Scan for the cell matching the given text and deliver its [X, Y] coordinate at center. 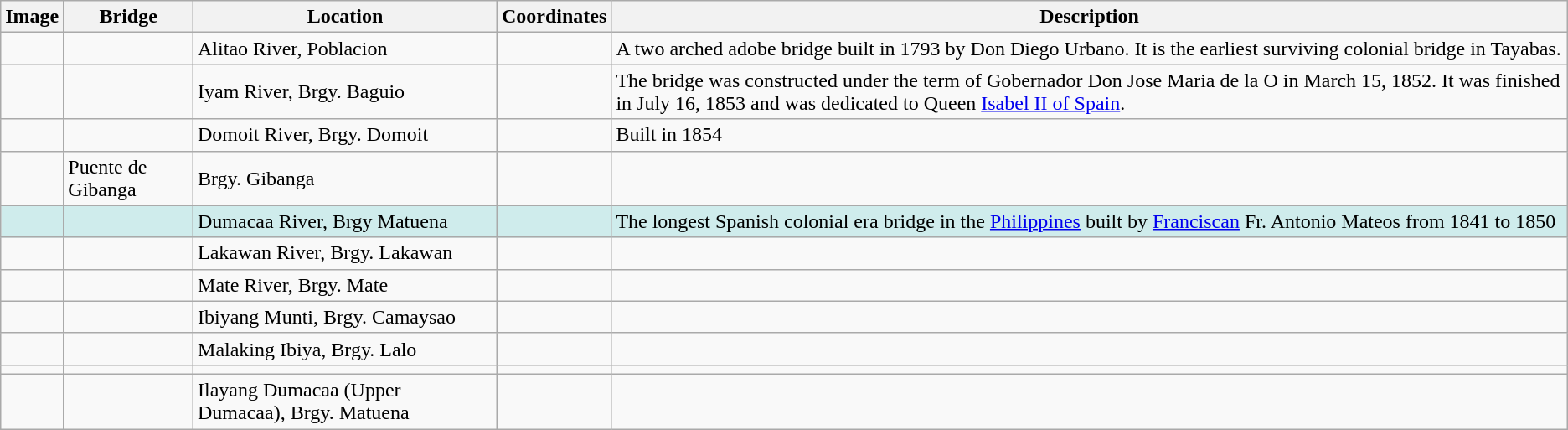
Malaking Ibiya, Brgy. Lalo [345, 349]
Domoit River, Brgy. Domoit [345, 135]
Ilayang Dumacaa (Upper Dumacaa), Brgy. Matuena [345, 401]
Lakawan River, Brgy. Lakawan [345, 253]
Ibiyang Munti, Brgy. Camaysao [345, 317]
Description [1089, 17]
Puente de Gibanga [129, 178]
Dumacaa River, Brgy Matuena [345, 221]
Alitao River, Poblacion [345, 49]
Mate River, Brgy. Mate [345, 285]
A two arched adobe bridge built in 1793 by Don Diego Urbano. It is the earliest surviving colonial bridge in Tayabas. [1089, 49]
Bridge [129, 17]
Iyam River, Brgy. Baguio [345, 92]
Built in 1854 [1089, 135]
Location [345, 17]
Coordinates [554, 17]
Image [32, 17]
The longest Spanish colonial era bridge in the Philippines built by Franciscan Fr. Antonio Mateos from 1841 to 1850 [1089, 221]
Brgy. Gibanga [345, 178]
